Scan for the cell matching the given text and deliver its [x, y] coordinate at center. 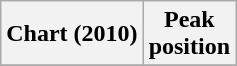
Chart (2010) [72, 34]
Peakposition [189, 34]
